Identify which cell holds the provided text, then report its [X, Y] central coordinate. 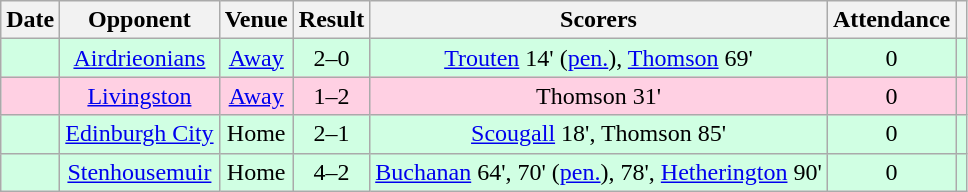
Trouten 14' (pen.), Thomson 69' [599, 58]
Attendance [891, 20]
Result [331, 20]
Venue [256, 20]
Airdrieonians [140, 58]
2–0 [331, 58]
4–2 [331, 172]
Buchanan 64', 70' (pen.), 78', Hetherington 90' [599, 172]
Date [30, 20]
Edinburgh City [140, 134]
Thomson 31' [599, 96]
Scorers [599, 20]
1–2 [331, 96]
Opponent [140, 20]
Stenhousemuir [140, 172]
Scougall 18', Thomson 85' [599, 134]
Livingston [140, 96]
2–1 [331, 134]
